Capture the cell that displays the provided text and extract its (X, Y) central coordinate. 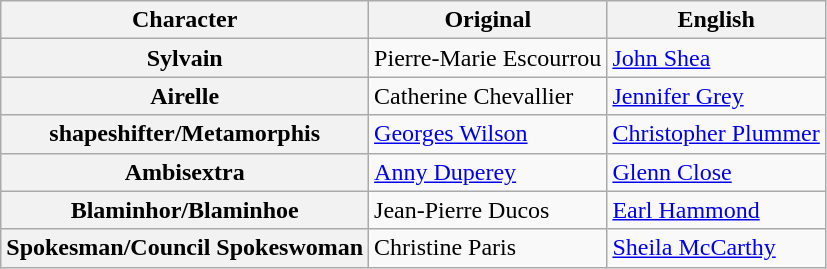
Jennifer Grey (716, 96)
Original (488, 20)
Christopher Plummer (716, 134)
shapeshifter/Metamorphis (185, 134)
Georges Wilson (488, 134)
Jean-Pierre Ducos (488, 210)
John Shea (716, 58)
Character (185, 20)
Sheila McCarthy (716, 248)
Catherine Chevallier (488, 96)
Spokesman/Council Spokeswoman (185, 248)
English (716, 20)
Airelle (185, 96)
Anny Duperey (488, 172)
Glenn Close (716, 172)
Pierre-Marie Escourrou (488, 58)
Earl Hammond (716, 210)
Sylvain (185, 58)
Christine Paris (488, 248)
Blaminhor/Blaminhoe (185, 210)
Ambisextra (185, 172)
